Locate the cell with the specified text and output its [x, y] center coordinate. 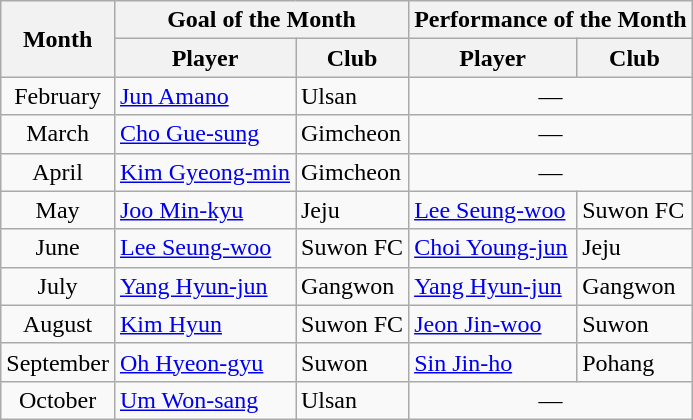
February [58, 96]
Kim Hyun [204, 324]
Pohang [635, 362]
October [58, 400]
Performance of the Month [551, 20]
Um Won-sang [204, 400]
Kim Gyeong-min [204, 172]
August [58, 324]
Month [58, 39]
Oh Hyeon-gyu [204, 362]
September [58, 362]
Jeon Jin-woo [493, 324]
Choi Young-jun [493, 248]
July [58, 286]
Cho Gue-sung [204, 134]
March [58, 134]
Sin Jin-ho [493, 362]
Jun Amano [204, 96]
Joo Min-kyu [204, 210]
June [58, 248]
May [58, 210]
Goal of the Month [261, 20]
April [58, 172]
